Pinpoint the cell where the given text exists, returning its (x, y) midpoint coordinate. 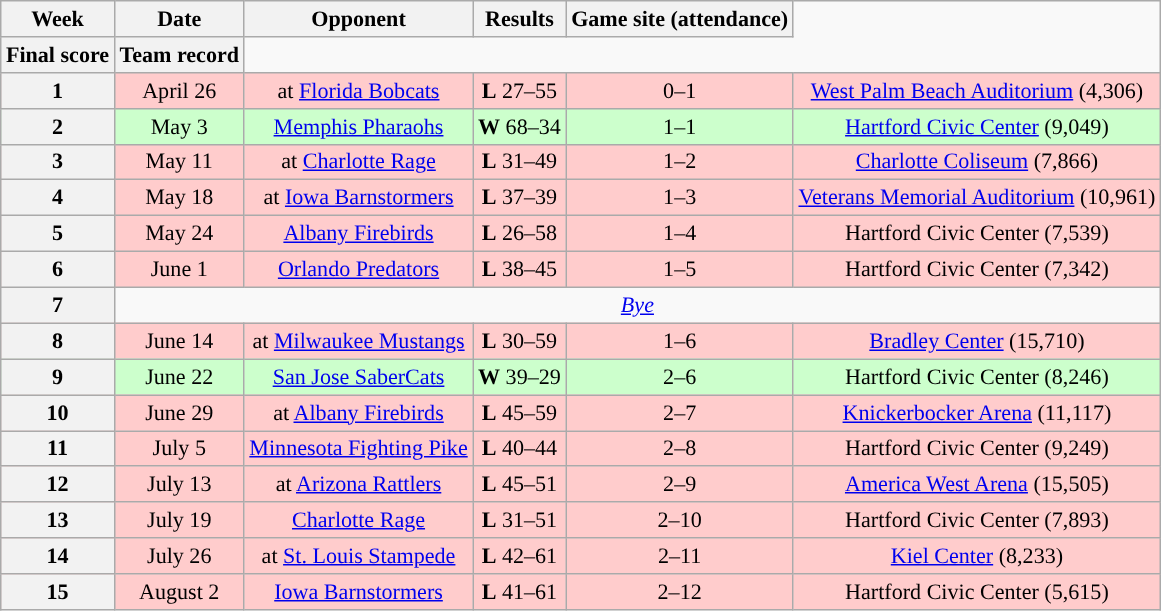
Results (520, 18)
9 (58, 377)
May 24 (179, 233)
June 29 (179, 412)
Hartford Civic Center (7,342) (976, 269)
L 31–51 (520, 520)
2–7 (680, 412)
Team record (179, 54)
10 (58, 412)
14 (58, 556)
at Arizona Rattlers (358, 484)
5 (58, 233)
May 11 (179, 162)
July 5 (179, 448)
2–9 (680, 484)
2–6 (680, 377)
W 39–29 (520, 377)
May 18 (179, 198)
Game site (attendance) (680, 18)
Veterans Memorial Auditorium (10,961) (976, 198)
Knickerbocker Arena (11,117) (976, 412)
15 (58, 591)
Hartford Civic Center (9,249) (976, 448)
1–6 (680, 341)
at Iowa Barnstormers (358, 198)
L 40–44 (520, 448)
1–3 (680, 198)
June 1 (179, 269)
July 19 (179, 520)
Week (58, 18)
12 (58, 484)
at Florida Bobcats (358, 90)
W 68–34 (520, 126)
at Milwaukee Mustangs (358, 341)
8 (58, 341)
San Jose SaberCats (358, 377)
Kiel Center (8,233) (976, 556)
June 22 (179, 377)
2–8 (680, 448)
1–5 (680, 269)
America West Arena (15,505) (976, 484)
West Palm Beach Auditorium (4,306) (976, 90)
Bradley Center (15,710) (976, 341)
Albany Firebirds (358, 233)
Hartford Civic Center (9,049) (976, 126)
L 31–49 (520, 162)
July 13 (179, 484)
Date (179, 18)
Hartford Civic Center (7,539) (976, 233)
Orlando Predators (358, 269)
1 (58, 90)
4 (58, 198)
Iowa Barnstormers (358, 591)
0–1 (680, 90)
7 (58, 305)
at Albany Firebirds (358, 412)
L 45–51 (520, 484)
Memphis Pharaohs (358, 126)
L 27–55 (520, 90)
August 2 (179, 591)
Final score (58, 54)
Hartford Civic Center (8,246) (976, 377)
13 (58, 520)
May 3 (179, 126)
Charlotte Rage (358, 520)
L 26–58 (520, 233)
June 14 (179, 341)
Minnesota Fighting Pike (358, 448)
2–11 (680, 556)
at Charlotte Rage (358, 162)
Hartford Civic Center (7,893) (976, 520)
Charlotte Coliseum (7,866) (976, 162)
Opponent (358, 18)
Hartford Civic Center (5,615) (976, 591)
L 42–61 (520, 556)
L 45–59 (520, 412)
2–12 (680, 591)
July 26 (179, 556)
11 (58, 448)
1–4 (680, 233)
April 26 (179, 90)
L 37–39 (520, 198)
2 (58, 126)
L 30–59 (520, 341)
2–10 (680, 520)
L 41–61 (520, 591)
1–1 (680, 126)
3 (58, 162)
at St. Louis Stampede (358, 556)
Bye (637, 305)
1–2 (680, 162)
6 (58, 269)
L 38–45 (520, 269)
